Identify which cell holds the provided text, then report its (x, y) central coordinate. 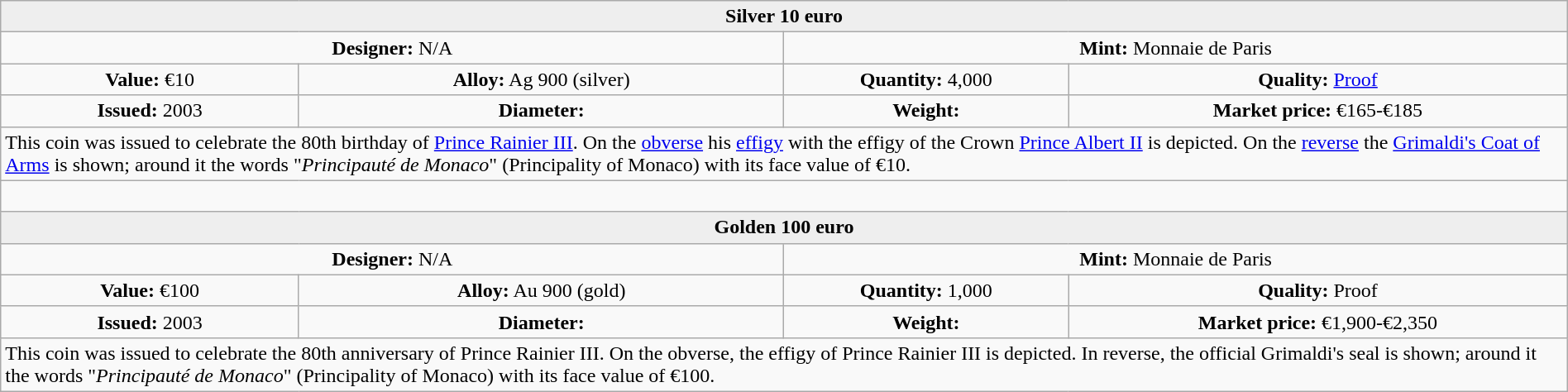
Value: €10 (151, 79)
Market price: €165-€185 (1318, 111)
Market price: €1,900-€2,350 (1318, 322)
Value: €100 (151, 290)
Alloy: Ag 900 (silver) (541, 79)
Silver 10 euro (784, 17)
Quantity: 4,000 (926, 79)
Alloy: Au 900 (gold) (541, 290)
Golden 100 euro (784, 227)
Quantity: 1,000 (926, 290)
